Return the [x, y] coordinate for the center point of the cell that contains the specified text.  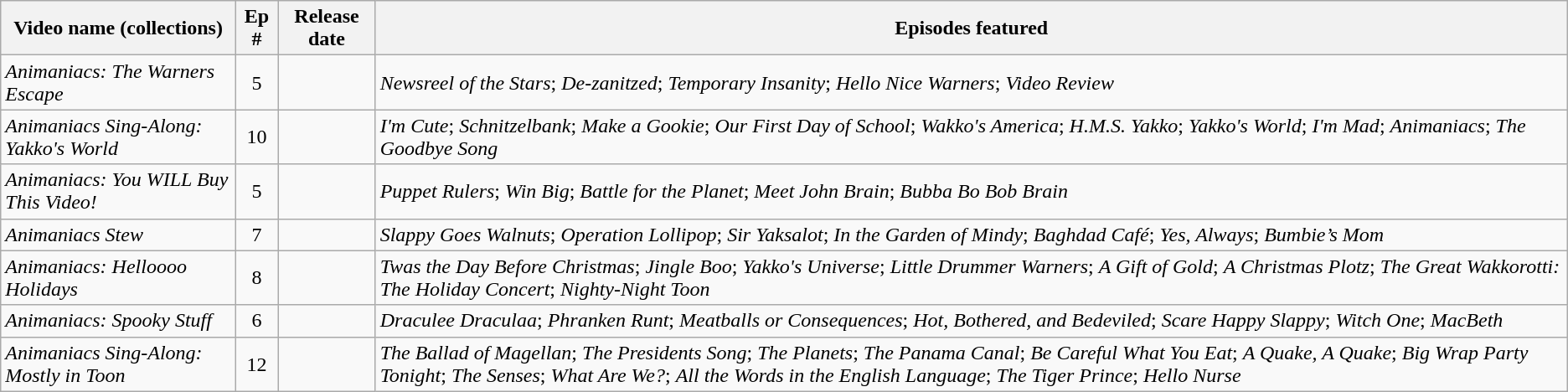
Animaniacs: Spooky Stuff [119, 321]
Draculee Draculaa; Phranken Runt; Meatballs or Consequences; Hot, Bothered, and Bedeviled; Scare Happy Slappy; Witch One; MacBeth [972, 321]
Animaniacs: You WILL Buy This Video! [119, 191]
Puppet Rulers; Win Big; Battle for the Planet; Meet John Brain; Bubba Bo Bob Brain [972, 191]
6 [256, 321]
7 [256, 235]
Episodes featured [972, 28]
Ep # [256, 28]
12 [256, 364]
I'm Cute; Schnitzelbank; Make a Gookie; Our First Day of School; Wakko's America; H.M.S. Yakko; Yakko's World; I'm Mad; Animaniacs; The Goodbye Song [972, 137]
Slappy Goes Walnuts; Operation Lollipop; Sir Yaksalot; In the Garden of Mindy; Baghdad Café; Yes, Always; Bumbie’s Mom [972, 235]
Animaniacs Sing-Along: Mostly in Toon [119, 364]
Release date [327, 28]
8 [256, 278]
Animaniacs Stew [119, 235]
Animaniacs Sing-Along: Yakko's World [119, 137]
10 [256, 137]
Video name (collections) [119, 28]
Animaniacs: The Warners Escape [119, 82]
Animaniacs: Helloooo Holidays [119, 278]
Newsreel of the Stars; De-zanitzed; Temporary Insanity; Hello Nice Warners; Video Review [972, 82]
